For the text-containing cell, return its midpoint in [x, y] coordinate format. 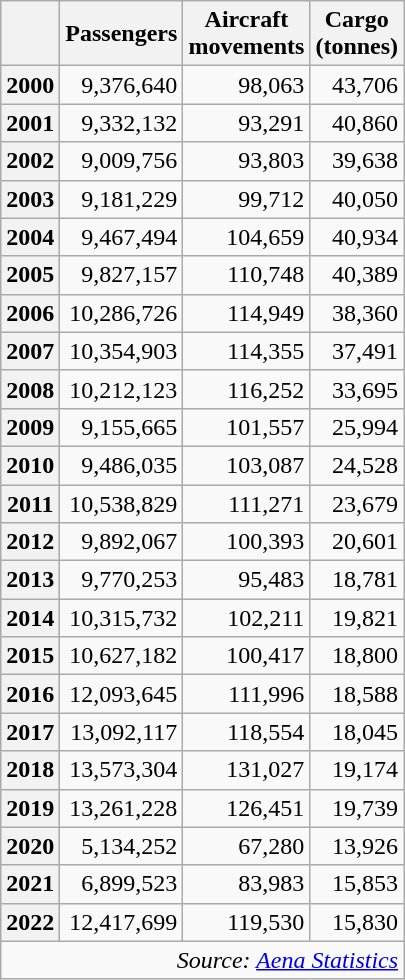
13,261,228 [122, 808]
40,934 [357, 237]
13,573,304 [122, 770]
2015 [30, 656]
23,679 [357, 503]
39,638 [357, 161]
20,601 [357, 542]
5,134,252 [122, 846]
2018 [30, 770]
95,483 [246, 580]
2008 [30, 389]
103,087 [246, 465]
9,181,229 [122, 199]
12,417,699 [122, 922]
2021 [30, 884]
9,827,157 [122, 275]
Source: Aena Statistics [202, 960]
2005 [30, 275]
110,748 [246, 275]
102,211 [246, 618]
9,009,756 [122, 161]
18,588 [357, 694]
2017 [30, 732]
111,271 [246, 503]
19,821 [357, 618]
2014 [30, 618]
37,491 [357, 351]
131,027 [246, 770]
38,360 [357, 313]
19,739 [357, 808]
40,860 [357, 123]
9,155,665 [122, 427]
93,291 [246, 123]
100,417 [246, 656]
2022 [30, 922]
2012 [30, 542]
98,063 [246, 85]
19,174 [357, 770]
2020 [30, 846]
2007 [30, 351]
25,994 [357, 427]
9,376,640 [122, 85]
18,781 [357, 580]
2004 [30, 237]
40,050 [357, 199]
2019 [30, 808]
15,853 [357, 884]
2002 [30, 161]
18,800 [357, 656]
40,389 [357, 275]
2003 [30, 199]
10,212,123 [122, 389]
114,949 [246, 313]
43,706 [357, 85]
15,830 [357, 922]
18,045 [357, 732]
2016 [30, 694]
2011 [30, 503]
111,996 [246, 694]
33,695 [357, 389]
119,530 [246, 922]
104,659 [246, 237]
13,926 [357, 846]
Passengers [122, 34]
67,280 [246, 846]
9,332,132 [122, 123]
9,892,067 [122, 542]
13,092,117 [122, 732]
2010 [30, 465]
2006 [30, 313]
6,899,523 [122, 884]
Cargo (tonnes) [357, 34]
10,354,903 [122, 351]
9,770,253 [122, 580]
114,355 [246, 351]
10,315,732 [122, 618]
116,252 [246, 389]
10,627,182 [122, 656]
2001 [30, 123]
99,712 [246, 199]
2009 [30, 427]
10,286,726 [122, 313]
12,093,645 [122, 694]
24,528 [357, 465]
101,557 [246, 427]
Aircraft movements [246, 34]
9,486,035 [122, 465]
83,983 [246, 884]
126,451 [246, 808]
100,393 [246, 542]
9,467,494 [122, 237]
2013 [30, 580]
2000 [30, 85]
93,803 [246, 161]
10,538,829 [122, 503]
118,554 [246, 732]
